Extract the (x, y) coordinate from the center of the cell holding the provided text.  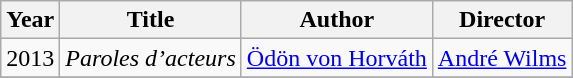
2013 (30, 58)
Director (502, 20)
André Wilms (502, 58)
Paroles d’acteurs (150, 58)
Title (150, 20)
Year (30, 20)
Ödön von Horváth (336, 58)
Author (336, 20)
